Output the (X, Y) coordinate of the center of the cell containing the given text.  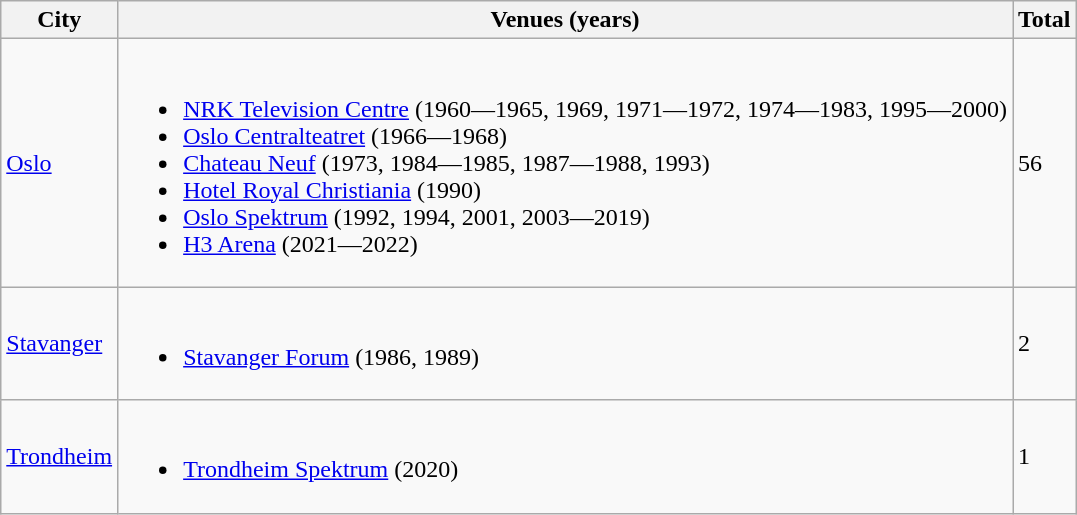
1 (1044, 456)
Stavanger Forum (1986, 1989) (566, 344)
Trondheim (60, 456)
2 (1044, 344)
Stavanger (60, 344)
Venues (years) (566, 20)
Total (1044, 20)
City (60, 20)
56 (1044, 163)
Trondheim Spektrum (2020) (566, 456)
Oslo (60, 163)
